Detect which cell encompasses the target text, then output its (X, Y) center coordinate. 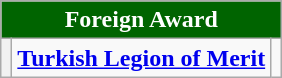
Foreign Award (142, 20)
Turkish Legion of Merit (142, 58)
